Identify which cell holds the provided text, then report its [X, Y] central coordinate. 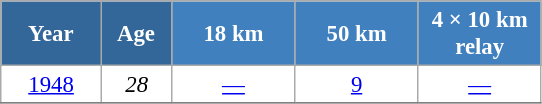
Age [136, 34]
18 km [234, 34]
4 × 10 km relay [480, 34]
1948 [52, 85]
28 [136, 85]
50 km [356, 34]
9 [356, 85]
Year [52, 34]
